For the text-containing cell, return its midpoint in (X, Y) coordinate format. 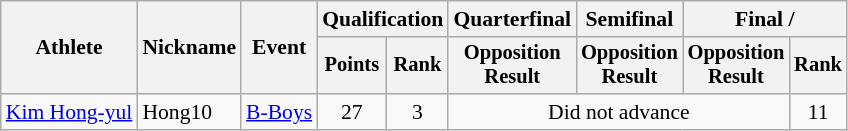
Event (279, 48)
Final / (765, 19)
Points (352, 66)
27 (352, 112)
Kim Hong-yul (70, 112)
3 (417, 112)
Hong10 (189, 112)
Did not advance (618, 112)
11 (818, 112)
Semifinal (630, 19)
Nickname (189, 48)
Qualification (382, 19)
B-Boys (279, 112)
Quarterfinal (512, 19)
Athlete (70, 48)
